Return [X, Y] of the center of cell containing provided text 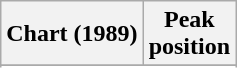
Peak position [189, 34]
Chart (1989) [72, 34]
